Identify which cell holds the provided text, then report its (X, Y) central coordinate. 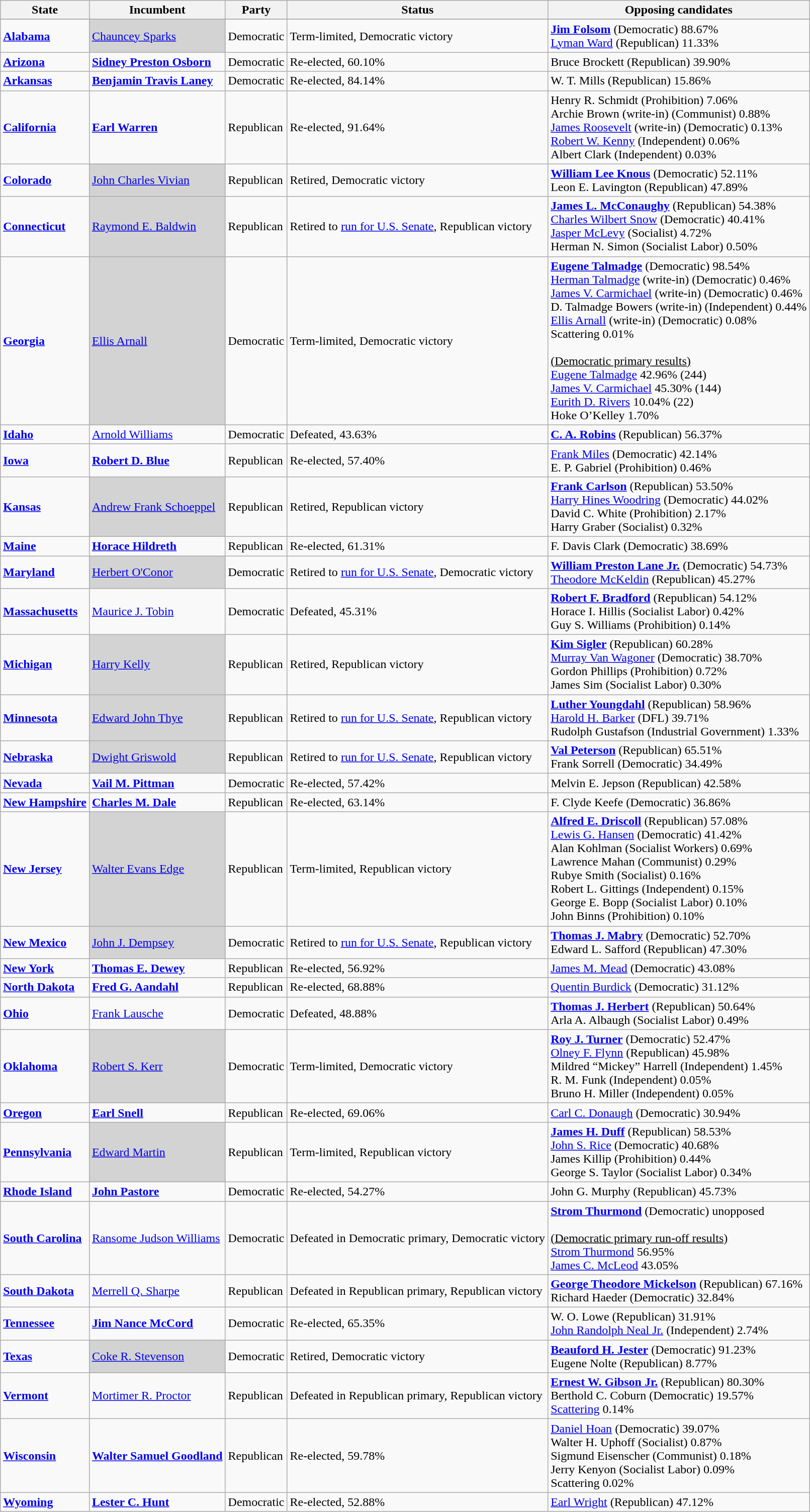
Re-elected, 56.92% (417, 968)
New Mexico (45, 942)
Re-elected, 57.40% (417, 460)
Re-elected, 57.42% (417, 783)
John G. Murphy (Republican) 45.73% (679, 1191)
John J. Dempsey (157, 942)
Oregon (45, 1112)
F. Davis Clark (Democratic) 38.69% (679, 546)
Edward Martin (157, 1152)
Re-elected, 54.27% (417, 1191)
James M. Mead (Democratic) 43.08% (679, 968)
Party (256, 10)
Nebraska (45, 757)
Iowa (45, 460)
Lester C. Hunt (157, 1502)
Thomas J. Herbert (Republican) 50.64%Arla A. Albaugh (Socialist Labor) 0.49% (679, 1013)
Ransome Judson Williams (157, 1238)
Pennsylvania (45, 1152)
California (45, 127)
Walter Samuel Goodland (157, 1456)
Wyoming (45, 1502)
Ellis Arnall (157, 341)
Thomas J. Mabry (Democratic) 52.70%Edward L. Safford (Republican) 47.30% (679, 942)
Arizona (45, 62)
Re-elected, 69.06% (417, 1112)
State (45, 10)
C. A. Robins (Republican) 56.37% (679, 434)
Horace Hildreth (157, 546)
Merrell Q. Sharpe (157, 1291)
Jim Nance McCord (157, 1324)
Texas (45, 1356)
Raymond E. Baldwin (157, 226)
Connecticut (45, 226)
New York (45, 968)
Re-elected, 84.14% (417, 81)
Rhode Island (45, 1191)
Fred G. Aandahl (157, 987)
Kim Sigler (Republican) 60.28%Murray Van Wagoner (Democratic) 38.70%Gordon Phillips (Prohibition) 0.72%James Sim (Socialist Labor) 0.30% (679, 665)
Maine (45, 546)
Quentin Burdick (Democratic) 31.12% (679, 987)
Re-elected, 65.35% (417, 1324)
Status (417, 10)
New Hampshire (45, 802)
Maurice J. Tobin (157, 612)
Mortimer R. Proctor (157, 1396)
Robert D. Blue (157, 460)
Thomas E. Dewey (157, 968)
Wisconsin (45, 1456)
Re-elected, 63.14% (417, 802)
Earl Wright (Republican) 47.12% (679, 1502)
Earl Snell (157, 1112)
Incumbent (157, 10)
Michigan (45, 665)
Re-elected, 61.31% (417, 546)
Herbert O'Conor (157, 572)
Harry Kelly (157, 665)
Melvin E. Jepson (Republican) 42.58% (679, 783)
Kansas (45, 507)
Frank Carlson (Republican) 53.50%Harry Hines Woodring (Democratic) 44.02%David C. White (Prohibition) 2.17%Harry Graber (Socialist) 0.32% (679, 507)
F. Clyde Keefe (Democratic) 36.86% (679, 802)
Defeated in Democratic primary, Democratic victory (417, 1238)
Benjamin Travis Laney (157, 81)
Defeated, 48.88% (417, 1013)
James H. Duff (Republican) 58.53%John S. Rice (Democratic) 40.68%James Killip (Prohibition) 0.44%George S. Taylor (Socialist Labor) 0.34% (679, 1152)
Luther Youngdahl (Republican) 58.96%Harold H. Barker (DFL) 39.71%Rudolph Gustafson (Industrial Government) 1.33% (679, 718)
James L. McConaughy (Republican) 54.38%Charles Wilbert Snow (Democratic) 40.41%Jasper McLevy (Socialist) 4.72%Herman N. Simon (Socialist Labor) 0.50% (679, 226)
Alabama (45, 36)
Re-elected, 68.88% (417, 987)
Andrew Frank Schoeppel (157, 507)
Arkansas (45, 81)
George Theodore Mickelson (Republican) 67.16%Richard Haeder (Democratic) 32.84% (679, 1291)
Arnold Williams (157, 434)
Re-elected, 59.78% (417, 1456)
William Lee Knous (Democratic) 52.11%Leon E. Lavington (Republican) 47.89% (679, 180)
Strom Thurmond (Democratic) unopposed(Democratic primary run-off results)Strom Thurmond 56.95%James C. McLeod 43.05% (679, 1238)
Oklahoma (45, 1066)
New Jersey (45, 869)
Frank Miles (Democratic) 42.14%E. P. Gabriel (Prohibition) 0.46% (679, 460)
Defeated, 45.31% (417, 612)
W. T. Mills (Republican) 15.86% (679, 81)
Frank Lausche (157, 1013)
Robert F. Bradford (Republican) 54.12%Horace I. Hillis (Socialist Labor) 0.42%Guy S. Williams (Prohibition) 0.14% (679, 612)
Massachusetts (45, 612)
Minnesota (45, 718)
Sidney Preston Osborn (157, 62)
Re-elected, 91.64% (417, 127)
Walter Evans Edge (157, 869)
Ernest W. Gibson Jr. (Republican) 80.30%Berthold C. Coburn (Democratic) 19.57%Scattering 0.14% (679, 1396)
Re-elected, 52.88% (417, 1502)
Defeated, 43.63% (417, 434)
Jim Folsom (Democratic) 88.67%Lyman Ward (Republican) 11.33% (679, 36)
Georgia (45, 341)
South Carolina (45, 1238)
Retired to run for U.S. Senate, Democratic victory (417, 572)
Colorado (45, 180)
Idaho (45, 434)
William Preston Lane Jr. (Democratic) 54.73%Theodore McKeldin (Republican) 45.27% (679, 572)
Opposing candidates (679, 10)
Charles M. Dale (157, 802)
John Pastore (157, 1191)
Ohio (45, 1013)
Earl Warren (157, 127)
Vermont (45, 1396)
Carl C. Donaugh (Democratic) 30.94% (679, 1112)
Chauncey Sparks (157, 36)
Tennessee (45, 1324)
Bruce Brockett (Republican) 39.90% (679, 62)
Robert S. Kerr (157, 1066)
Val Peterson (Republican) 65.51%Frank Sorrell (Democratic) 34.49% (679, 757)
North Dakota (45, 987)
Coke R. Stevenson (157, 1356)
South Dakota (45, 1291)
Re-elected, 60.10% (417, 62)
Edward John Thye (157, 718)
Dwight Griswold (157, 757)
Beauford H. Jester (Democratic) 91.23%Eugene Nolte (Republican) 8.77% (679, 1356)
Maryland (45, 572)
Nevada (45, 783)
W. O. Lowe (Republican) 31.91%John Randolph Neal Jr. (Independent) 2.74% (679, 1324)
Vail M. Pittman (157, 783)
John Charles Vivian (157, 180)
